Output the (x, y) coordinate of the center of the cell containing the given text.  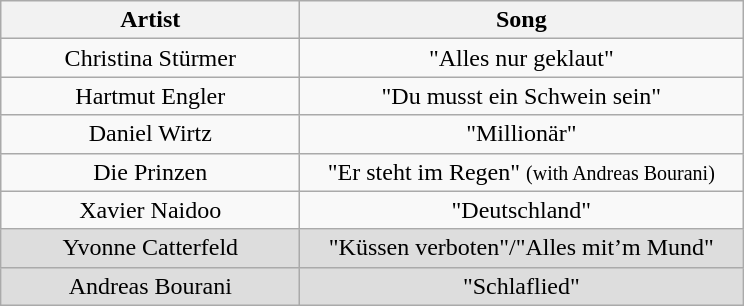
Christina Stürmer (150, 58)
Daniel Wirtz (150, 134)
Yvonne Catterfeld (150, 248)
Die Prinzen (150, 172)
Andreas Bourani (150, 286)
Xavier Naidoo (150, 210)
"Deutschland" (522, 210)
"Schlaflied" (522, 286)
Hartmut Engler (150, 96)
"Millionär" (522, 134)
Artist (150, 20)
"Küssen verboten"/"Alles mit’m Mund" (522, 248)
"Alles nur geklaut" (522, 58)
"Er steht im Regen" (with Andreas Bourani) (522, 172)
Song (522, 20)
"Du musst ein Schwein sein" (522, 96)
